For the text-containing cell, return its midpoint in [x, y] coordinate format. 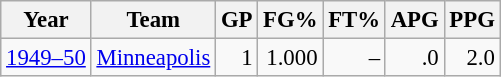
– [354, 58]
PPG [472, 20]
1 [237, 58]
1949–50 [46, 58]
.0 [414, 58]
APG [414, 20]
GP [237, 20]
Year [46, 20]
Team [153, 20]
FG% [290, 20]
2.0 [472, 58]
FT% [354, 20]
Minneapolis [153, 58]
1.000 [290, 58]
